Extract the [x, y] coordinate from the center of the cell holding the provided text.  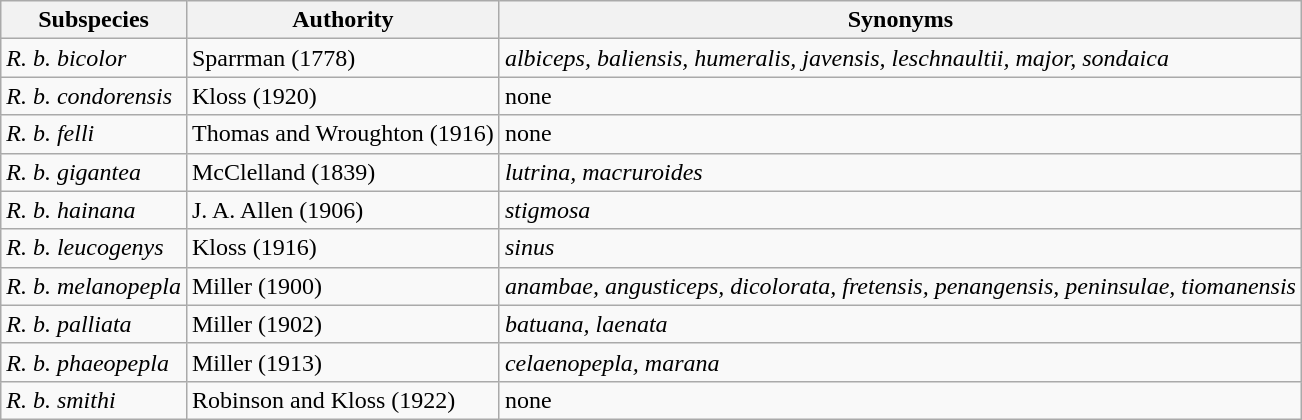
sinus [900, 248]
R. b. bicolor [94, 58]
Kloss (1920) [342, 96]
R. b. melanopepla [94, 286]
Kloss (1916) [342, 248]
R. b. smithi [94, 400]
J. A. Allen (1906) [342, 210]
Miller (1902) [342, 324]
albiceps, baliensis, humeralis, javensis, leschnaultii, major, sondaica [900, 58]
Sparrman (1778) [342, 58]
Thomas and Wroughton (1916) [342, 134]
R. b. hainana [94, 210]
R. b. phaeopepla [94, 362]
Miller (1913) [342, 362]
McClelland (1839) [342, 172]
R. b. felli [94, 134]
Subspecies [94, 20]
R. b. condorensis [94, 96]
R. b. palliata [94, 324]
batuana, laenata [900, 324]
anambae, angusticeps, dicolorata, fretensis, penangensis, peninsulae, tiomanensis [900, 286]
Miller (1900) [342, 286]
celaenopepla, marana [900, 362]
R. b. leucogenys [94, 248]
stigmosa [900, 210]
R. b. gigantea [94, 172]
lutrina, macruroides [900, 172]
Robinson and Kloss (1922) [342, 400]
Authority [342, 20]
Synonyms [900, 20]
